For the text-containing cell, return its midpoint in (x, y) coordinate format. 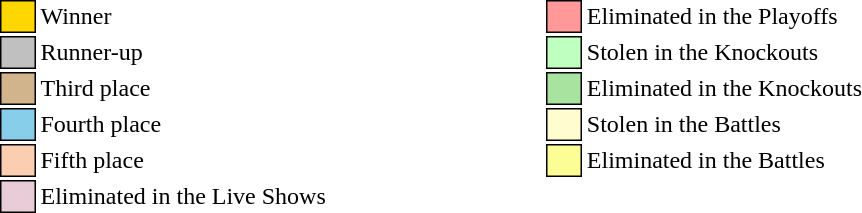
Fifth place (183, 160)
Fourth place (183, 124)
Eliminated in the Live Shows (183, 196)
Winner (183, 16)
Runner-up (183, 52)
Third place (183, 88)
